Return (X, Y) of the center of cell containing provided text 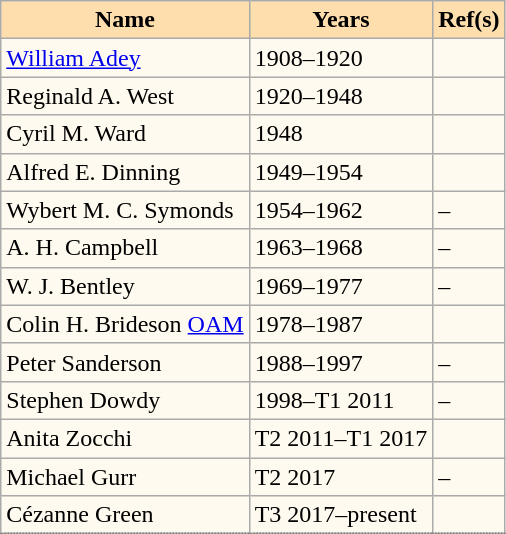
1920–1948 (340, 96)
Reginald A. West (125, 96)
Stephen Dowdy (125, 400)
1949–1954 (340, 172)
W. J. Bentley (125, 286)
1908–1920 (340, 58)
William Adey (125, 58)
Name (125, 20)
1963–1968 (340, 248)
T2 2017 (340, 477)
Peter Sanderson (125, 362)
Wybert M. C. Symonds (125, 210)
Alfred E. Dinning (125, 172)
1948 (340, 134)
A. H. Campbell (125, 248)
1978–1987 (340, 324)
1988–1997 (340, 362)
Ref(s) (469, 20)
T2 2011–T1 2017 (340, 438)
Anita Zocchi (125, 438)
T3 2017–present (340, 515)
Years (340, 20)
1969–1977 (340, 286)
1998–T1 2011 (340, 400)
Cyril M. Ward (125, 134)
1954–1962 (340, 210)
Michael Gurr (125, 477)
Cézanne Green (125, 515)
Colin H. Brideson OAM (125, 324)
